Detect which cell encompasses the target text, then output its [x, y] center coordinate. 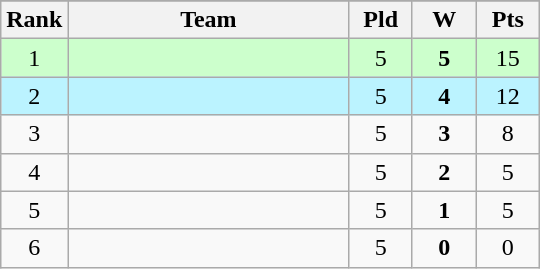
12 [508, 96]
15 [508, 58]
Team [208, 20]
Rank [34, 20]
8 [508, 134]
Pts [508, 20]
W [444, 20]
6 [34, 248]
Pld [381, 20]
